Determine the (x, y) coordinate at the center of the cell enclosing the given text.  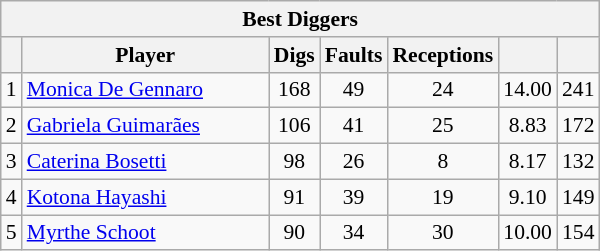
8.17 (528, 162)
Receptions (442, 55)
19 (442, 197)
24 (442, 90)
10.00 (528, 233)
Digs (294, 55)
106 (294, 126)
5 (12, 233)
8.83 (528, 126)
Caterina Bosetti (146, 162)
Faults (354, 55)
39 (354, 197)
34 (354, 233)
30 (442, 233)
41 (354, 126)
Gabriela Guimarães (146, 126)
14.00 (528, 90)
8 (442, 162)
241 (578, 90)
49 (354, 90)
26 (354, 162)
2 (12, 126)
154 (578, 233)
4 (12, 197)
90 (294, 233)
172 (578, 126)
Player (146, 55)
3 (12, 162)
Monica De Gennaro (146, 90)
Best Diggers (300, 19)
168 (294, 90)
1 (12, 90)
132 (578, 162)
91 (294, 197)
98 (294, 162)
149 (578, 197)
25 (442, 126)
Kotona Hayashi (146, 197)
Myrthe Schoot (146, 233)
9.10 (528, 197)
